From the cell containing the given text, extract its center point as (X, Y) coordinate. 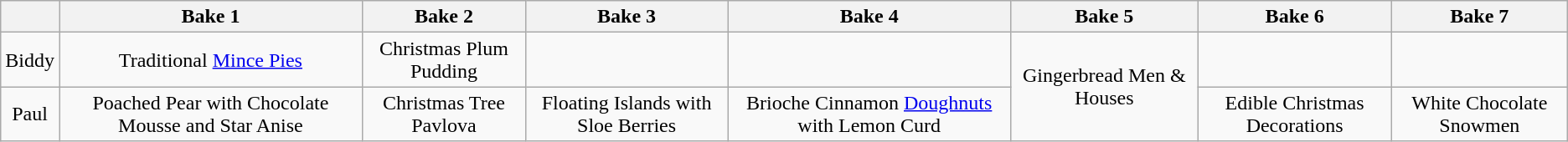
Bake 7 (1479, 17)
Christmas Plum Pudding (444, 60)
Brioche Cinnamon Doughnuts with Lemon Curd (869, 114)
Bake 5 (1104, 17)
Bake 3 (627, 17)
Biddy (30, 60)
Bake 1 (210, 17)
Paul (30, 114)
Floating Islands with Sloe Berries (627, 114)
Bake 4 (869, 17)
Poached Pear with Chocolate Mousse and Star Anise (210, 114)
Bake 6 (1295, 17)
Bake 2 (444, 17)
White Chocolate Snowmen (1479, 114)
Traditional Mince Pies (210, 60)
Gingerbread Men & Houses (1104, 87)
Christmas Tree Pavlova (444, 114)
Edible Christmas Decorations (1295, 114)
